Return (x, y) of the center of cell containing provided text 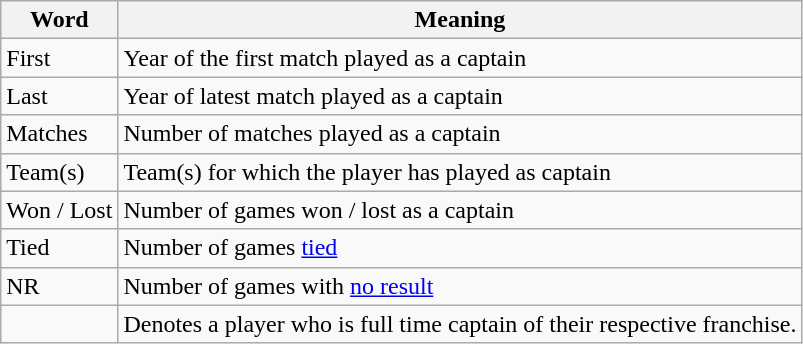
Number of games tied (460, 248)
Denotes a player who is full time captain of their respective franchise. (460, 324)
Team(s) for which the player has played as captain (460, 172)
Year of the first match played as a captain (460, 58)
Last (60, 96)
Number of games with no result (460, 286)
Matches (60, 134)
Team(s) (60, 172)
Won / Lost (60, 210)
First (60, 58)
Number of games won / lost as a captain (460, 210)
NR (60, 286)
Year of latest match played as a captain (460, 96)
Tied (60, 248)
Word (60, 20)
Number of matches played as a captain (460, 134)
Meaning (460, 20)
